Provide the (x, y) coordinate of the cell's center where the given text is located.  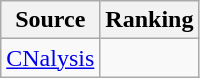
CNalysis (50, 58)
Ranking (150, 20)
Source (50, 20)
